Capture the cell that displays the provided text and extract its (x, y) central coordinate. 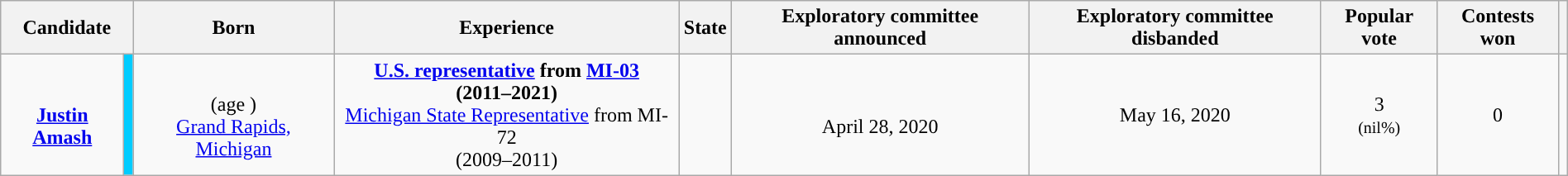
U.S. representative from MI-03(2011–2021) Michigan State Representative from MI-72(2009–2011) (506, 115)
Candidate (67, 28)
0 (1498, 115)
Born (233, 28)
3 (nil%) (1379, 115)
Contests won (1498, 28)
April 28, 2020 (880, 115)
May 16, 2020 (1174, 115)
Experience (506, 28)
State (705, 28)
Popular vote (1379, 28)
Justin Amash (63, 115)
Exploratory committee announced (880, 28)
(age )Grand Rapids, Michigan (233, 115)
Exploratory committee disbanded (1174, 28)
